Search for the cell housing the specified text and yield its [x, y] center coordinate. 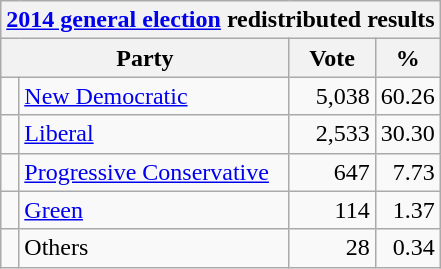
% [408, 58]
114 [332, 210]
Liberal [154, 134]
0.34 [408, 248]
647 [332, 172]
7.73 [408, 172]
5,038 [332, 96]
Progressive Conservative [154, 172]
New Democratic [154, 96]
Party [145, 58]
2014 general election redistributed results [220, 20]
60.26 [408, 96]
Others [154, 248]
Vote [332, 58]
Green [154, 210]
2,533 [332, 134]
1.37 [408, 210]
28 [332, 248]
30.30 [408, 134]
